For the text-containing cell, return its midpoint in [x, y] coordinate format. 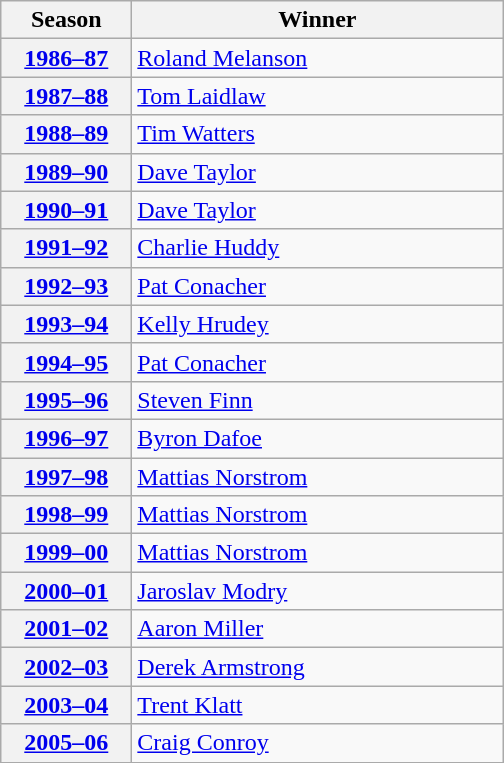
Charlie Huddy [318, 248]
1994–95 [66, 362]
2001–02 [66, 629]
Season [66, 20]
Kelly Hrudey [318, 324]
Tim Watters [318, 134]
Winner [318, 20]
1992–93 [66, 286]
Derek Armstrong [318, 667]
1995–96 [66, 400]
Jaroslav Modry [318, 591]
1988–89 [66, 134]
2005–06 [66, 743]
1986–87 [66, 58]
1997–98 [66, 477]
2002–03 [66, 667]
1993–94 [66, 324]
1996–97 [66, 438]
2003–04 [66, 705]
2000–01 [66, 591]
Roland Melanson [318, 58]
Aaron Miller [318, 629]
1998–99 [66, 515]
Craig Conroy [318, 743]
1999–00 [66, 553]
Tom Laidlaw [318, 96]
Byron Dafoe [318, 438]
1991–92 [66, 248]
Trent Klatt [318, 705]
1989–90 [66, 172]
1990–91 [66, 210]
1987–88 [66, 96]
Steven Finn [318, 400]
